Identify which cell holds the provided text, then report its (X, Y) central coordinate. 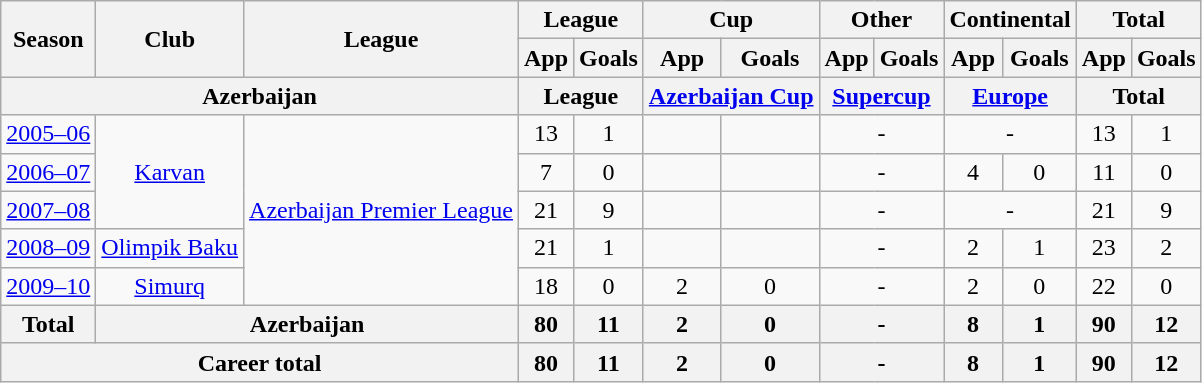
Olimpik Baku (170, 248)
Career total (260, 362)
18 (546, 286)
2006–07 (48, 172)
7 (546, 172)
2005–06 (48, 134)
Cup (731, 20)
Season (48, 39)
Continental (1010, 20)
2009–10 (48, 286)
Simurq (170, 286)
2007–08 (48, 210)
Azerbaijan Premier League (382, 210)
Supercup (882, 96)
Karvan (170, 172)
Club (170, 39)
2008–09 (48, 248)
23 (1104, 248)
Europe (1010, 96)
22 (1104, 286)
4 (973, 172)
Azerbaijan Cup (731, 96)
Other (882, 20)
